Output the (x, y) coordinate of the center of the cell containing the given text.  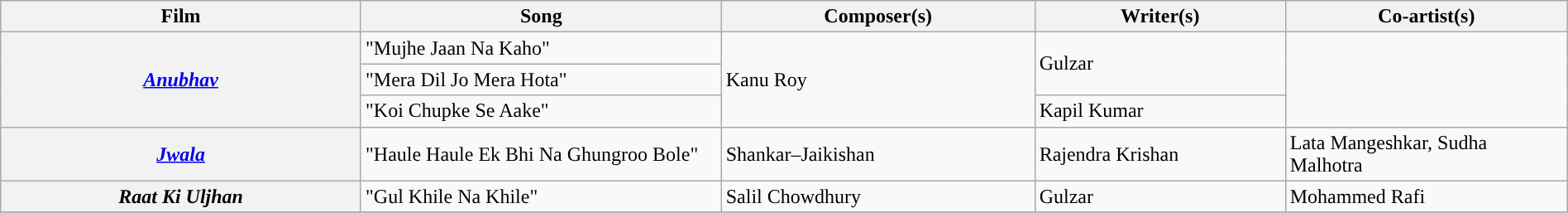
Anubhav (181, 80)
Raat Ki Uljhan (181, 196)
"Mujhe Jaan Na Kaho" (541, 48)
Rajendra Krishan (1159, 154)
Composer(s) (878, 17)
Kapil Kumar (1159, 111)
Film (181, 17)
Co-artist(s) (1426, 17)
Shankar–Jaikishan (878, 154)
Kanu Roy (878, 80)
Jwala (181, 154)
"Mera Dil Jo Mera Hota" (541, 80)
Song (541, 17)
"Haule Haule Ek Bhi Na Ghungroo Bole" (541, 154)
Mohammed Rafi (1426, 196)
Lata Mangeshkar, Sudha Malhotra (1426, 154)
Writer(s) (1159, 17)
"Koi Chupke Se Aake" (541, 111)
"Gul Khile Na Khile" (541, 196)
Salil Chowdhury (878, 196)
